Detect which cell encompasses the target text, then output its [x, y] center coordinate. 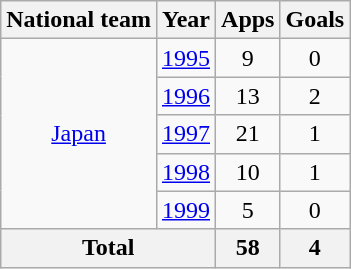
1999 [186, 210]
1998 [186, 172]
National team [79, 20]
13 [248, 96]
1996 [186, 96]
4 [315, 248]
58 [248, 248]
1995 [186, 58]
Year [186, 20]
Total [108, 248]
9 [248, 58]
5 [248, 210]
2 [315, 96]
21 [248, 134]
Apps [248, 20]
1997 [186, 134]
10 [248, 172]
Japan [79, 134]
Goals [315, 20]
